Find where the given text appears and provide that cell's center as [x, y] coordinate. 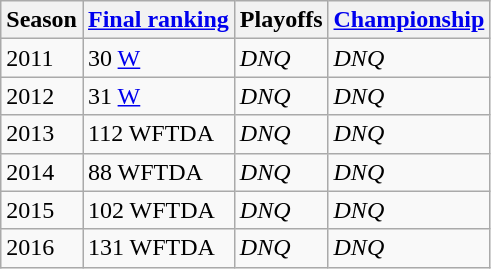
2013 [42, 134]
2012 [42, 96]
Championship [409, 20]
31 W [158, 96]
102 WFTDA [158, 210]
Final ranking [158, 20]
2016 [42, 248]
112 WFTDA [158, 134]
Season [42, 20]
2014 [42, 172]
131 WFTDA [158, 248]
2015 [42, 210]
Playoffs [281, 20]
88 WFTDA [158, 172]
2011 [42, 58]
30 W [158, 58]
